Locate the cell with the specified text and output its (X, Y) center coordinate. 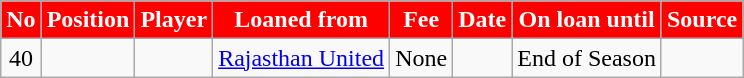
On loan until (587, 20)
Rajasthan United (302, 58)
Date (482, 20)
40 (21, 58)
End of Season (587, 58)
Source (702, 20)
Position (88, 20)
Loaned from (302, 20)
None (422, 58)
Fee (422, 20)
Player (174, 20)
No (21, 20)
